From the cell containing the given text, extract its center point as (X, Y) coordinate. 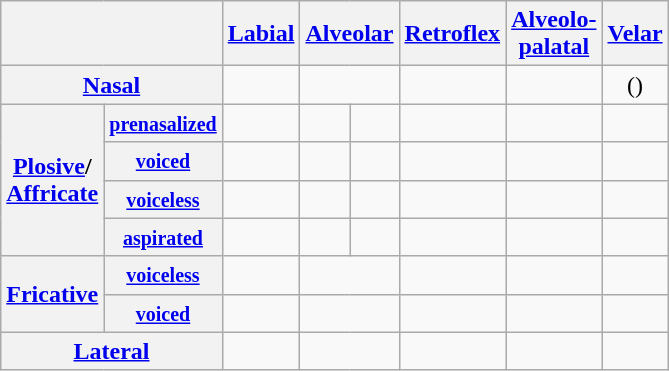
Lateral (112, 351)
Velar (635, 34)
Labial (261, 34)
Alveolar (350, 34)
() (635, 85)
Fricative (52, 294)
Plosive/Affricate (52, 180)
aspirated (163, 237)
Retroflex (452, 34)
prenasalized (163, 123)
Alveolo-palatal (554, 34)
Nasal (112, 85)
